Locate the cell with the specified text and output its (X, Y) center coordinate. 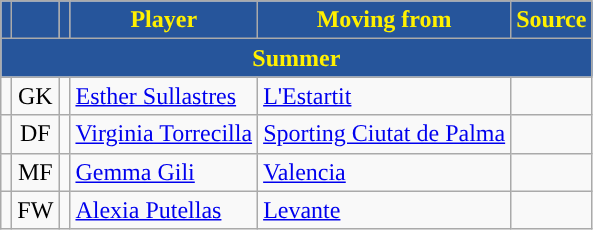
Moving from (384, 20)
Valencia (384, 172)
Esther Sullastres (164, 96)
Summer (296, 58)
L'Estartit (384, 96)
DF (36, 134)
GK (36, 96)
Source (552, 20)
Gemma Gili (164, 172)
Sporting Ciutat de Palma (384, 134)
Levante (384, 210)
Alexia Putellas (164, 210)
FW (36, 210)
Virginia Torrecilla (164, 134)
MF (36, 172)
Player (164, 20)
